Capture the cell that displays the provided text and extract its [X, Y] central coordinate. 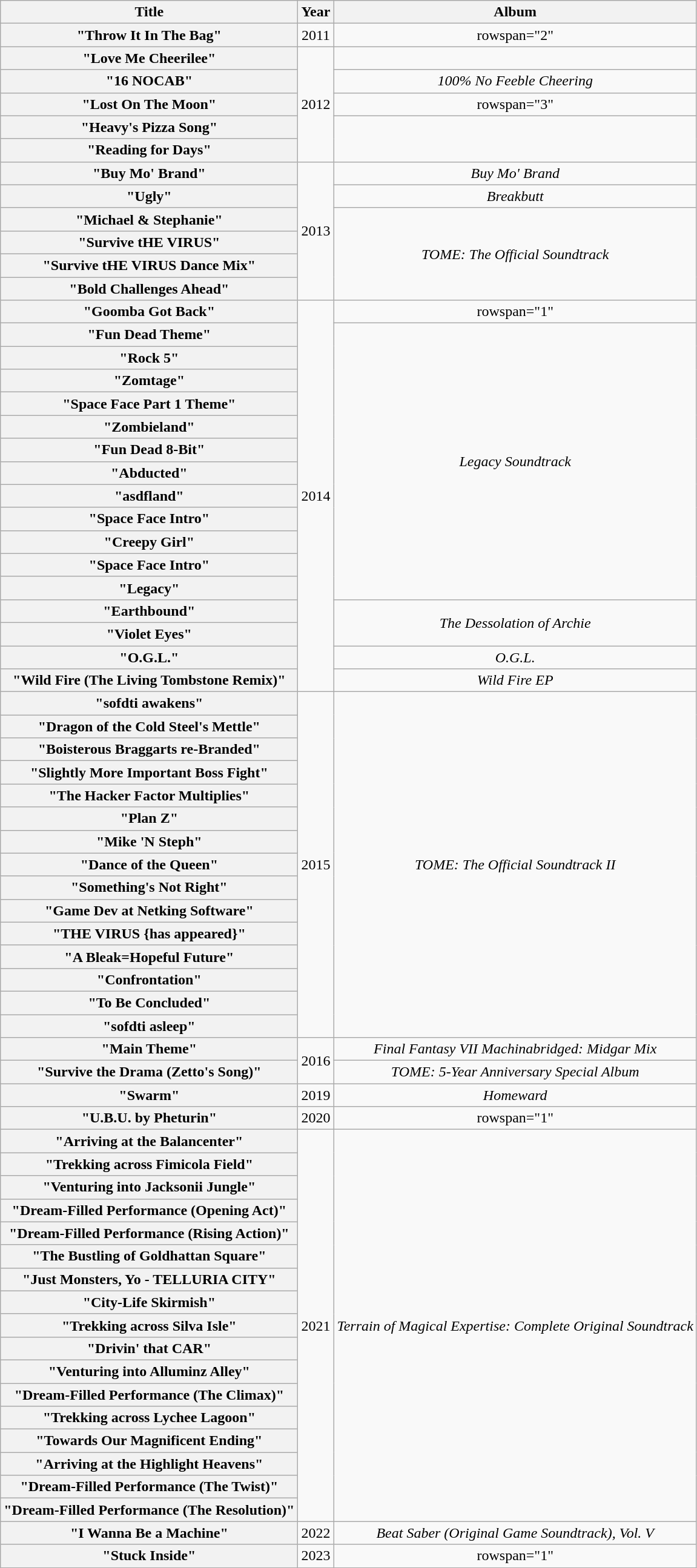
"Fun Dead 8-Bit" [149, 450]
"Stuck Inside" [149, 1556]
"Dragon of the Cold Steel's Mettle" [149, 726]
"Zomtage" [149, 381]
"Trekking across Fimicola Field" [149, 1164]
2019 [316, 1095]
2013 [316, 231]
Wild Fire EP [515, 680]
Terrain of Magical Expertise: Complete Original Soundtrack [515, 1326]
"Lost On The Moon" [149, 104]
"Love Me Cheerilee" [149, 58]
2014 [316, 496]
"City-Life Skirmish" [149, 1302]
The Dessolation of Archie [515, 622]
"Reading for Days" [149, 150]
"Trekking across Silva Isle" [149, 1325]
"Ugly" [149, 196]
"O.G.L." [149, 657]
"To Be Concluded" [149, 1003]
"Dream-Filled Performance (The Resolution)" [149, 1510]
"Abducted" [149, 473]
"Dream-Filled Performance (Rising Action)" [149, 1233]
"Dream-Filled Performance (Opening Act)" [149, 1210]
Album [515, 12]
"U.B.U. by Pheturin" [149, 1118]
100% No Feeble Cheering [515, 81]
Breakbutt [515, 196]
"Michael & Stephanie" [149, 219]
"Venturing into Alluminz Alley" [149, 1371]
"Boisterous Braggarts re-Branded" [149, 749]
"Goomba Got Back" [149, 312]
"Just Monsters, Yo - TELLURIA CITY" [149, 1279]
"Earthbound" [149, 611]
"Space Face Part 1 Theme" [149, 404]
"Wild Fire (The Living Tombstone Remix)" [149, 680]
"Rock 5" [149, 358]
2021 [316, 1326]
Year [316, 12]
2012 [316, 104]
2011 [316, 35]
2022 [316, 1533]
"Heavy's Pizza Song" [149, 127]
2023 [316, 1556]
"Creepy Girl" [149, 542]
"Trekking across Lychee Lagoon" [149, 1418]
"Survive tHE VIRUS" [149, 242]
"Violet Eyes" [149, 634]
"Dream-Filled Performance (The Twist)" [149, 1487]
"Game Dev at Netking Software" [149, 911]
2020 [316, 1118]
"Slightly More Important Boss Fight" [149, 772]
"sofdti awakens" [149, 703]
"Something's Not Right" [149, 888]
TOME: The Official Soundtrack II [515, 865]
"16 NOCAB" [149, 81]
"A Bleak=Hopeful Future" [149, 957]
"The Hacker Factor Multiplies" [149, 796]
"Towards Our Magnificent Ending" [149, 1441]
"Venturing into Jacksonii Jungle" [149, 1187]
rowspan="3" [515, 104]
"Drivin' that CAR" [149, 1348]
"Dream-Filled Performance (The Climax)" [149, 1394]
"Confrontation" [149, 980]
"THE VIRUS {has appeared}" [149, 934]
Beat Saber (Original Game Soundtrack), Vol. V [515, 1533]
"Swarm" [149, 1095]
O.G.L. [515, 657]
"The Bustling of Goldhattan Square" [149, 1256]
Buy Mo' Brand [515, 173]
"asdfland" [149, 496]
rowspan="2" [515, 35]
TOME: The Official Soundtrack [515, 254]
"Fun Dead Theme" [149, 335]
Final Fantasy VII Machinabridged: Midgar Mix [515, 1049]
"Throw It In The Bag" [149, 35]
"I Wanna Be a Machine" [149, 1533]
"Buy Mo' Brand" [149, 173]
"Survive tHE VIRUS Dance Mix" [149, 265]
"Arriving at the Balancenter" [149, 1141]
2016 [316, 1061]
"Arriving at the Highlight Heavens" [149, 1464]
"sofdti asleep" [149, 1026]
"Zombieland" [149, 427]
"Dance of the Queen" [149, 865]
"Main Theme" [149, 1049]
"Mike 'N Steph" [149, 842]
"Survive the Drama (Zetto's Song)" [149, 1072]
Legacy Soundtrack [515, 461]
Title [149, 12]
TOME: 5-Year Anniversary Special Album [515, 1072]
"Plan Z" [149, 819]
2015 [316, 865]
Homeward [515, 1095]
"Bold Challenges Ahead" [149, 289]
"Legacy" [149, 588]
